Determine the [x, y] coordinate at the center of the cell enclosing the given text.  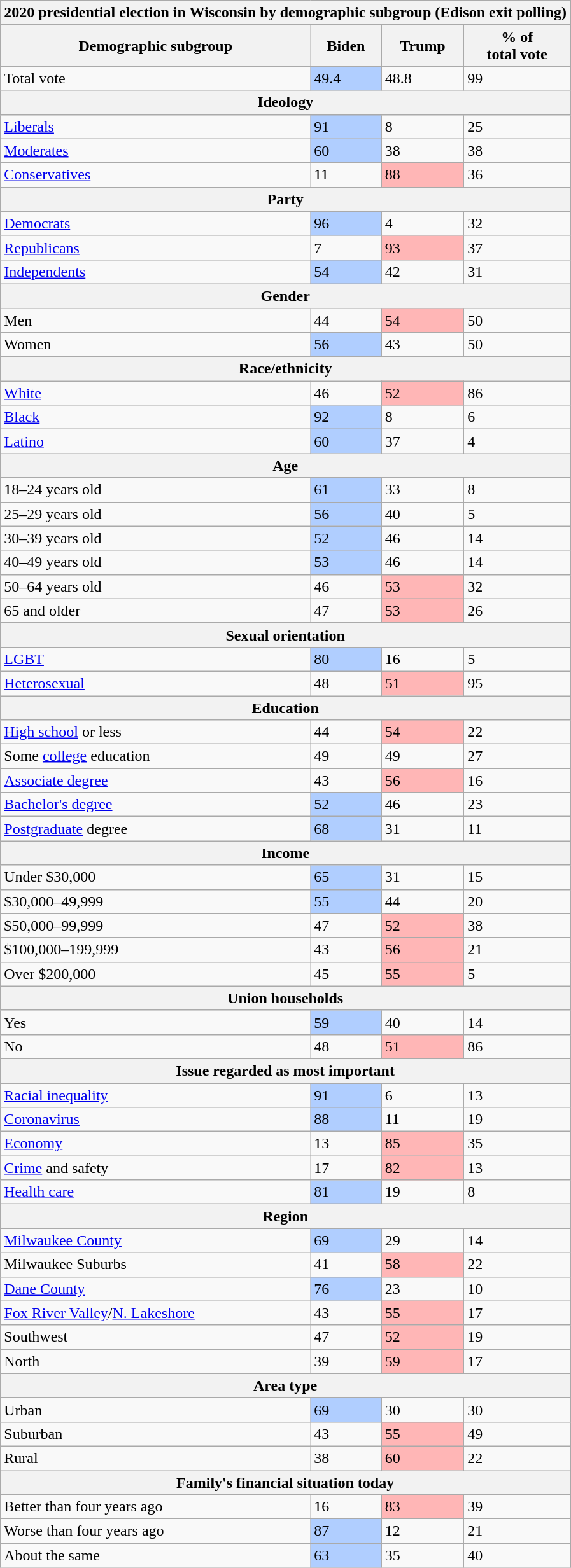
93 [423, 247]
Suburban [155, 1434]
Dane County [155, 1289]
Southwest [155, 1337]
Women [155, 345]
61 [346, 490]
Milwaukee County [155, 1240]
10 [517, 1289]
18–24 years old [155, 490]
30–39 years old [155, 538]
65 [346, 877]
82 [423, 1168]
85 [423, 1144]
Democrats [155, 223]
Education [285, 708]
Black [155, 417]
33 [423, 490]
Heterosexual [155, 683]
Independents [155, 272]
2020 presidential election in Wisconsin by demographic subgroup (Edison exit polling) [285, 13]
$50,000–99,999 [155, 926]
$100,000–199,999 [155, 950]
45 [346, 974]
$30,000–49,999 [155, 901]
Crime and safety [155, 1168]
North [155, 1361]
7 [346, 247]
Yes [155, 1022]
49.4 [346, 78]
29 [423, 1240]
68 [346, 829]
26 [517, 611]
Area type [285, 1385]
Union households [285, 998]
White [155, 393]
48.8 [423, 78]
87 [346, 1531]
Rural [155, 1458]
Urban [155, 1410]
Economy [155, 1144]
Region [285, 1216]
27 [517, 756]
Bachelor's degree [155, 805]
Racial inequality [155, 1095]
Coronavirus [155, 1120]
Biden [346, 46]
Fox River Valley/N. Lakeshore [155, 1313]
40–49 years old [155, 562]
Postgraduate degree [155, 829]
Trump [423, 46]
No [155, 1046]
Moderates [155, 151]
58 [423, 1265]
Worse than four years ago [155, 1531]
Health care [155, 1192]
Conservatives [155, 175]
76 [346, 1289]
80 [346, 659]
63 [346, 1555]
Age [285, 466]
83 [423, 1507]
Latino [155, 441]
Sexual orientation [285, 635]
Better than four years ago [155, 1507]
Some college education [155, 756]
Ideology [285, 102]
Total vote [155, 78]
50–64 years old [155, 586]
96 [346, 223]
20 [517, 901]
About the same [155, 1555]
65 and older [155, 611]
LGBT [155, 659]
25 [517, 127]
Men [155, 320]
Family's financial situation today [285, 1483]
Income [285, 853]
25–29 years old [155, 514]
99 [517, 78]
36 [517, 175]
Milwaukee Suburbs [155, 1265]
Under $30,000 [155, 877]
92 [346, 417]
81 [346, 1192]
Over $200,000 [155, 974]
Race/ethnicity [285, 369]
High school or less [155, 732]
15 [517, 877]
42 [423, 272]
Republicans [155, 247]
Liberals [155, 127]
12 [423, 1531]
% oftotal vote [517, 46]
Issue regarded as most important [285, 1071]
Party [285, 199]
95 [517, 683]
Demographic subgroup [155, 46]
41 [346, 1265]
Gender [285, 296]
Associate degree [155, 781]
